From the cell containing the given text, extract its center point as [x, y] coordinate. 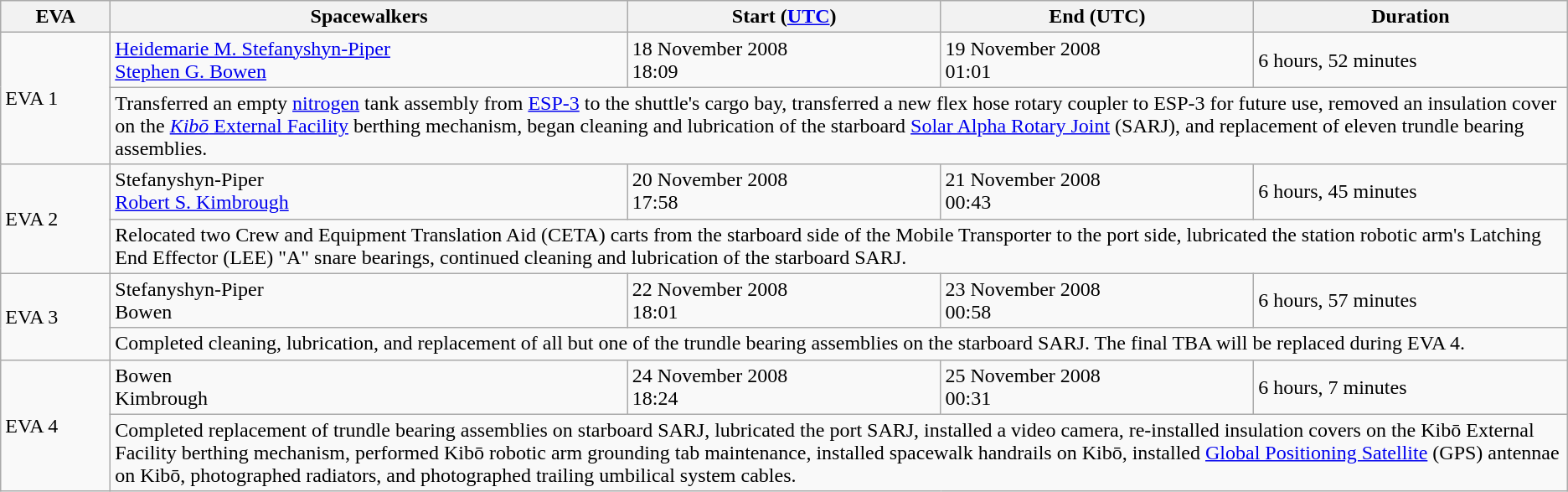
20 November 2008 17:58 [784, 191]
Bowen Kimbrough [369, 387]
6 hours, 7 minutes [1411, 387]
EVA 2 [55, 219]
22 November 2008 18:01 [784, 300]
EVA 3 [55, 317]
25 November 2008 00:31 [1097, 387]
End (UTC) [1097, 17]
6 hours, 52 minutes [1411, 60]
EVA [55, 17]
21 November 2008 00:43 [1097, 191]
19 November 2008 01:01 [1097, 60]
24 November 2008 18:24 [784, 387]
Start (UTC) [784, 17]
EVA 1 [55, 99]
23 November 2008 00:58 [1097, 300]
Heidemarie M. Stefanyshyn-Piper Stephen G. Bowen [369, 60]
Stefanyshyn-Piper Robert S. Kimbrough [369, 191]
EVA 4 [55, 426]
Stefanyshyn-Piper Bowen [369, 300]
18 November 2008 18:09 [784, 60]
6 hours, 57 minutes [1411, 300]
6 hours, 45 minutes [1411, 191]
Spacewalkers [369, 17]
Duration [1411, 17]
